Output the [X, Y] coordinate of the center of the cell containing the given text.  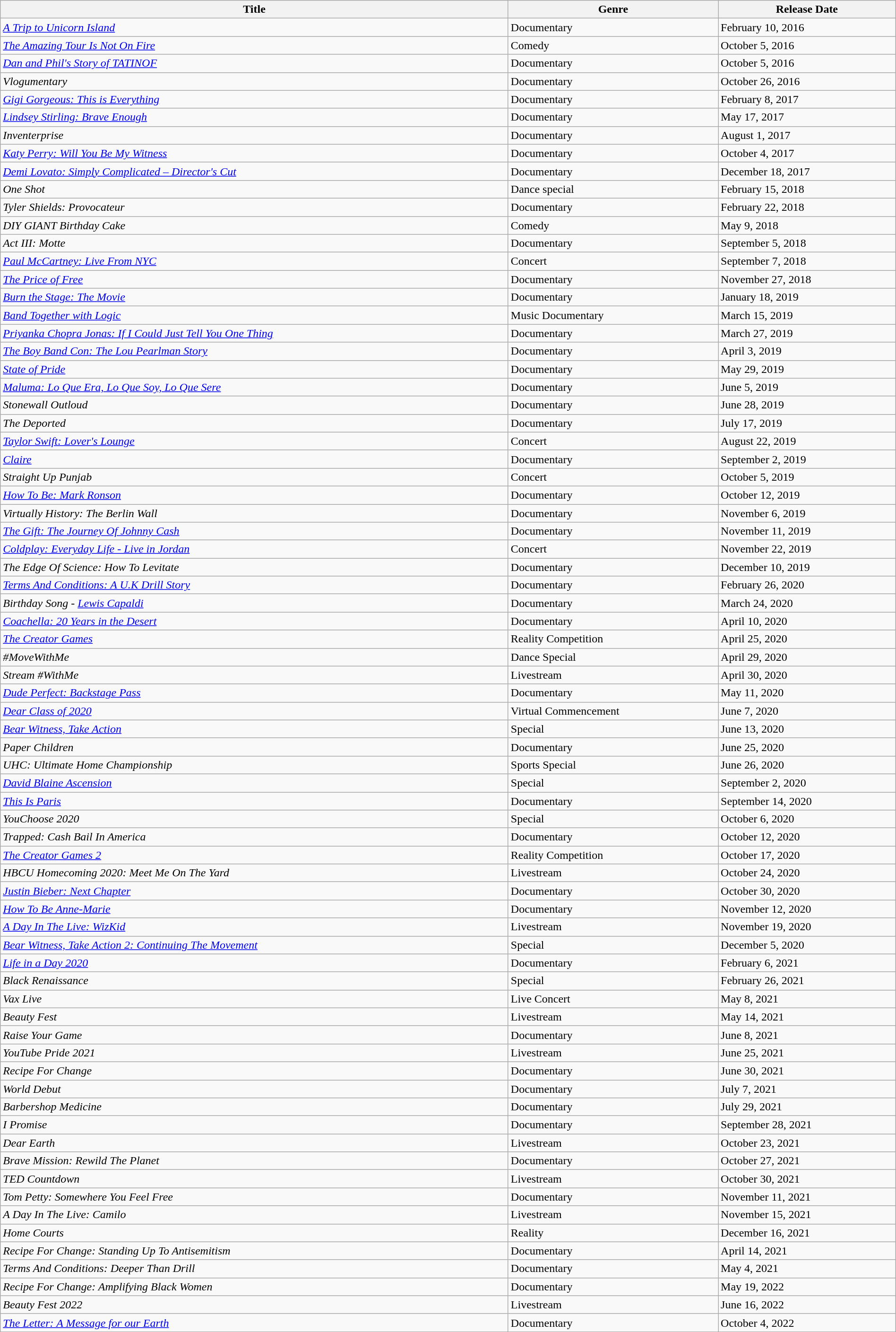
Demi Lovato: Simply Complicated – Director's Cut [254, 171]
Band Together with Logic [254, 315]
June 26, 2020 [807, 765]
How To Be: Mark Ronson [254, 495]
Stream #WithMe [254, 675]
October 4, 2022 [807, 1323]
Brave Mission: Rewild The Planet [254, 1161]
Vax Live [254, 999]
Reality [613, 1233]
October 27, 2021 [807, 1161]
May 29, 2019 [807, 369]
November 12, 2020 [807, 909]
October 23, 2021 [807, 1143]
October 12, 2019 [807, 495]
TED Countdown [254, 1179]
David Blaine Ascension [254, 783]
April 30, 2020 [807, 675]
Terms And Conditions: A U.K Drill Story [254, 585]
September 7, 2018 [807, 261]
October 12, 2020 [807, 837]
February 6, 2021 [807, 963]
May 9, 2018 [807, 225]
Dear Class of 2020 [254, 711]
How To Be Anne-Marie [254, 909]
November 15, 2021 [807, 1215]
The Gift: The Journey Of Johnny Cash [254, 531]
World Debut [254, 1089]
Recipe For Change: Amplifying Black Women [254, 1287]
Coachella: 20 Years in the Desert [254, 621]
September 14, 2020 [807, 801]
Recipe For Change [254, 1071]
November 6, 2019 [807, 513]
Tom Petty: Somewhere You Feel Free [254, 1197]
June 25, 2020 [807, 747]
February 10, 2016 [807, 27]
March 15, 2019 [807, 315]
Katy Perry: Will You Be My Witness [254, 153]
April 25, 2020 [807, 639]
May 11, 2020 [807, 693]
March 27, 2019 [807, 333]
Vlogumentary [254, 81]
Dan and Phil's Story of TATINOF [254, 63]
#MoveWithMe [254, 657]
The Letter: A Message for our Earth [254, 1323]
April 3, 2019 [807, 351]
One Shot [254, 189]
UHC: Ultimate Home Championship [254, 765]
Live Concert [613, 999]
Claire [254, 459]
Recipe For Change: Standing Up To Antisemitism [254, 1251]
Stonewall Outloud [254, 405]
Burn the Stage: The Movie [254, 297]
Taylor Swift: Lover's Lounge [254, 441]
November 19, 2020 [807, 927]
May 8, 2021 [807, 999]
October 24, 2020 [807, 873]
October 30, 2021 [807, 1179]
The Edge Of Science: How To Levitate [254, 567]
October 30, 2020 [807, 891]
October 4, 2017 [807, 153]
DIY GIANT Birthday Cake [254, 225]
Terms And Conditions: Deeper Than Drill [254, 1269]
May 17, 2017 [807, 117]
September 2, 2020 [807, 783]
Virtual Commencement [613, 711]
Gigi Gorgeous: This is Everything [254, 99]
August 22, 2019 [807, 441]
Beauty Fest [254, 1017]
The Creator Games 2 [254, 855]
Priyanka Chopra Jonas: If I Could Just Tell You One Thing [254, 333]
Dude Perfect: Backstage Pass [254, 693]
February 26, 2020 [807, 585]
Coldplay: Everyday Life - Live in Jordan [254, 549]
Title [254, 9]
June 25, 2021 [807, 1053]
This Is Paris [254, 801]
Home Courts [254, 1233]
YouChoose 2020 [254, 819]
March 24, 2020 [807, 603]
June 28, 2019 [807, 405]
Release Date [807, 9]
December 5, 2020 [807, 945]
June 7, 2020 [807, 711]
October 5, 2019 [807, 477]
Dear Earth [254, 1143]
December 10, 2019 [807, 567]
A Day In The Live: WizKid [254, 927]
Genre [613, 9]
Dance special [613, 189]
Bear Witness, Take Action [254, 729]
Trapped: Cash Bail In America [254, 837]
October 17, 2020 [807, 855]
Act III: Motte [254, 243]
September 2, 2019 [807, 459]
Barbershop Medicine [254, 1107]
Maluma: Lo Que Era, Lo Que Soy, Lo Que Sere [254, 387]
Music Documentary [613, 315]
September 28, 2021 [807, 1125]
Life in a Day 2020 [254, 963]
October 26, 2016 [807, 81]
Inventerprise [254, 135]
State of Pride [254, 369]
Dance Special [613, 657]
December 18, 2017 [807, 171]
June 30, 2021 [807, 1071]
Justin Bieber: Next Chapter [254, 891]
The Amazing Tour Is Not On Fire [254, 45]
November 11, 2021 [807, 1197]
January 18, 2019 [807, 297]
The Deported [254, 423]
I Promise [254, 1125]
July 17, 2019 [807, 423]
February 15, 2018 [807, 189]
February 8, 2017 [807, 99]
A Trip to Unicorn Island [254, 27]
June 5, 2019 [807, 387]
Paul McCartney: Live From NYC [254, 261]
August 1, 2017 [807, 135]
Straight Up Punjab [254, 477]
The Price of Free [254, 279]
The Creator Games [254, 639]
April 10, 2020 [807, 621]
February 22, 2018 [807, 207]
November 22, 2019 [807, 549]
Beauty Fest 2022 [254, 1305]
June 16, 2022 [807, 1305]
February 26, 2021 [807, 981]
September 5, 2018 [807, 243]
November 27, 2018 [807, 279]
Lindsey Stirling: Brave Enough [254, 117]
Black Renaissance [254, 981]
Sports Special [613, 765]
October 6, 2020 [807, 819]
The Boy Band Con: The Lou Pearlman Story [254, 351]
May 14, 2021 [807, 1017]
HBCU Homecoming 2020: Meet Me On The Yard [254, 873]
Tyler Shields: Provocateur [254, 207]
Virtually History: The Berlin Wall [254, 513]
July 29, 2021 [807, 1107]
April 29, 2020 [807, 657]
June 13, 2020 [807, 729]
A Day In The Live: Camilo [254, 1215]
Paper Children [254, 747]
December 16, 2021 [807, 1233]
July 7, 2021 [807, 1089]
Bear Witness, Take Action 2: Continuing The Movement [254, 945]
May 19, 2022 [807, 1287]
Birthday Song - Lewis Capaldi [254, 603]
November 11, 2019 [807, 531]
June 8, 2021 [807, 1035]
YouTube Pride 2021 [254, 1053]
Raise Your Game [254, 1035]
April 14, 2021 [807, 1251]
May 4, 2021 [807, 1269]
